Find where the given text appears and provide that cell's center as (X, Y) coordinate. 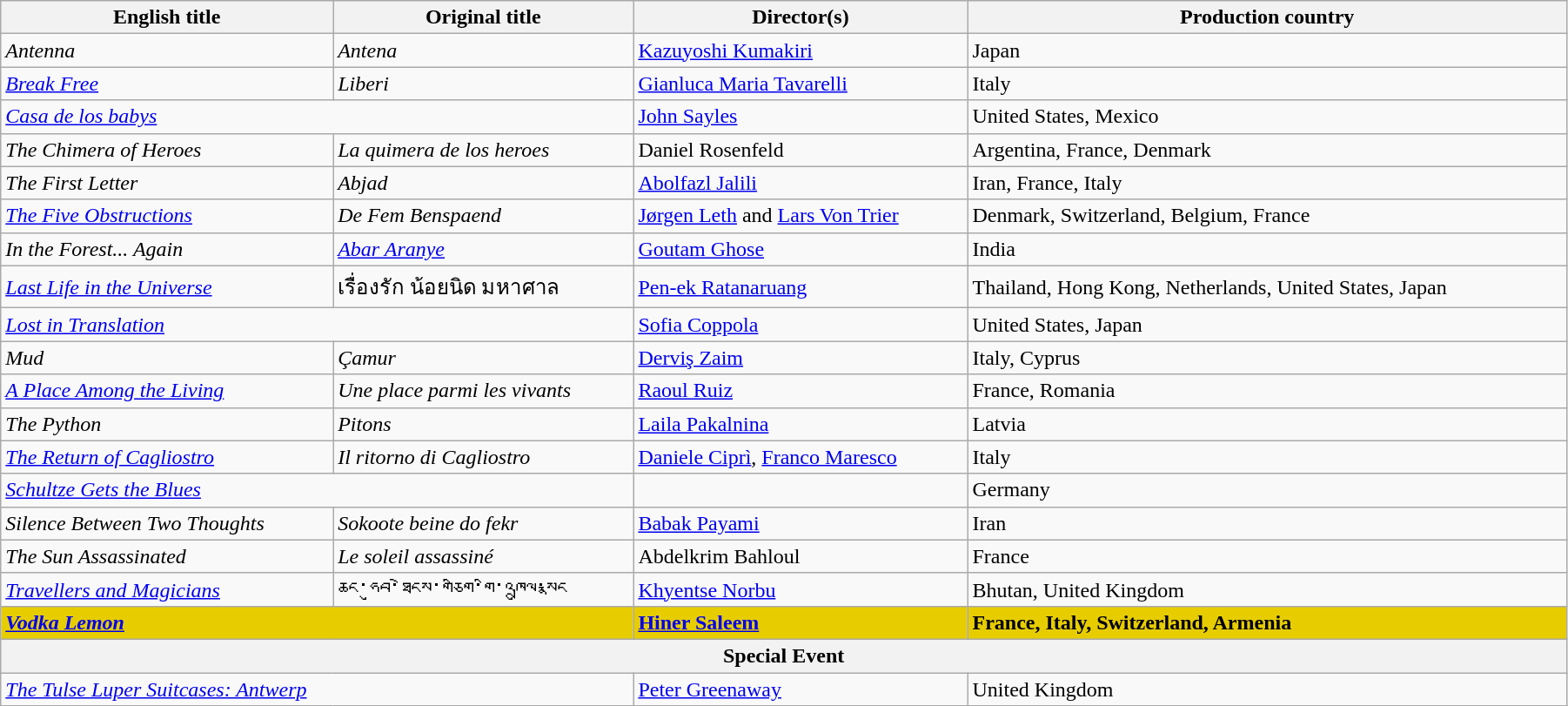
Abdelkrim Bahloul (801, 556)
United States, Mexico (1267, 117)
Travellers and Magicians (167, 589)
Latvia (1267, 424)
De Fem Benspaend (484, 216)
Last Life in the Universe (167, 287)
Japan (1267, 50)
Silence Between Two Thoughts (167, 523)
The Return of Cagliostro (167, 457)
เรื่องรัก น้อยนิด มหาศาล (484, 287)
Gianluca Maria Tavarelli (801, 84)
Production country (1267, 17)
Sofia Coppola (801, 325)
Italy, Cyprus (1267, 358)
Special Event (784, 656)
Pitons (484, 424)
John Sayles (801, 117)
Peter Greenaway (801, 689)
Abjad (484, 183)
Raoul Ruiz (801, 391)
United States, Japan (1267, 325)
France, Romania (1267, 391)
The First Letter (167, 183)
Iran (1267, 523)
Argentina, France, Denmark (1267, 150)
Denmark, Switzerland, Belgium, France (1267, 216)
Original title (484, 17)
English title (167, 17)
Bhutan, United Kingdom (1267, 589)
Thailand, Hong Kong, Netherlands, United States, Japan (1267, 287)
Vodka Lemon (317, 622)
The Chimera of Heroes (167, 150)
The Tulse Luper Suitcases: Antwerp (317, 689)
Le soleil assassiné (484, 556)
United Kingdom (1267, 689)
Mud (167, 358)
Derviş Zaim (801, 358)
Break Free (167, 84)
A Place Among the Living (167, 391)
Germany (1267, 490)
Il ritorno di Cagliostro (484, 457)
ཆང་ཧུབ་ཐེངས་གཅིག་གི་འཁྲུལ་སྣང (484, 589)
France (1267, 556)
Daniel Rosenfeld (801, 150)
Daniele Ciprì, Franco Maresco (801, 457)
Casa de los babys (317, 117)
Liberi (484, 84)
The Python (167, 424)
The Sun Assassinated (167, 556)
Babak Payami (801, 523)
La quimera de los heroes (484, 150)
Jørgen Leth and Lars Von Trier (801, 216)
Antenna (167, 50)
Goutam Ghose (801, 249)
India (1267, 249)
Pen-ek Ratanaruang (801, 287)
Kazuyoshi Kumakiri (801, 50)
France, Italy, Switzerland, Armenia (1267, 622)
Une place parmi les vivants (484, 391)
Sokoote beine do fekr (484, 523)
Laila Pakalnina (801, 424)
The Five Obstructions (167, 216)
Çamur (484, 358)
Abolfazl Jalili (801, 183)
In the Forest... Again (167, 249)
Hiner Saleem (801, 622)
Director(s) (801, 17)
Abar Aranye (484, 249)
Iran, France, Italy (1267, 183)
Khyentse Norbu (801, 589)
Lost in Translation (317, 325)
Schultze Gets the Blues (317, 490)
Antena (484, 50)
